Return the [X, Y] coordinate for the center point of the cell that contains the specified text.  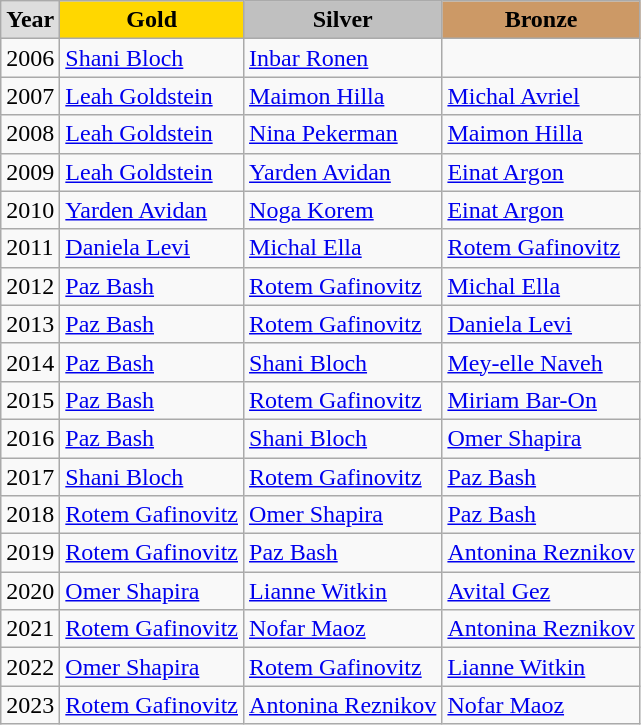
2019 [30, 553]
2017 [30, 477]
Michal Avriel [541, 96]
2016 [30, 438]
2009 [30, 172]
Miriam Bar-On [541, 400]
2008 [30, 134]
Avital Gez [541, 591]
2018 [30, 515]
Inbar Ronen [343, 58]
2013 [30, 324]
Noga Korem [343, 210]
Silver [343, 20]
2021 [30, 629]
2010 [30, 210]
2023 [30, 705]
Mey-elle Naveh [541, 362]
2020 [30, 591]
Nina Pekerman [343, 134]
2015 [30, 400]
2012 [30, 286]
2007 [30, 96]
2014 [30, 362]
Bronze [541, 20]
2006 [30, 58]
Gold [152, 20]
2022 [30, 667]
2011 [30, 248]
Year [30, 20]
